Return the [x, y] coordinate for the center point of the cell that contains the specified text.  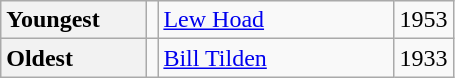
1933 [424, 58]
Oldest [74, 58]
Youngest [74, 20]
Bill Tilden [276, 58]
1953 [424, 20]
Lew Hoad [276, 20]
